Capture the cell that displays the provided text and extract its (X, Y) central coordinate. 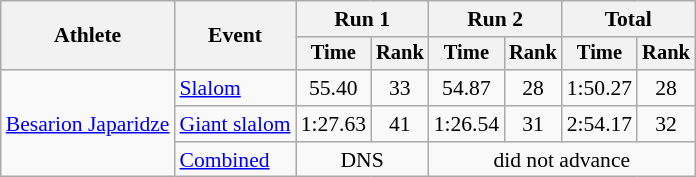
Event (236, 36)
41 (400, 124)
33 (400, 88)
1:50.27 (600, 88)
55.40 (334, 88)
54.87 (466, 88)
Total (628, 19)
31 (533, 124)
Run 1 (362, 19)
2:54.17 (600, 124)
Run 2 (496, 19)
Giant slalom (236, 124)
32 (666, 124)
1:27.63 (334, 124)
Besarion Japaridze (88, 124)
Athlete (88, 36)
Slalom (236, 88)
1:26.54 (466, 124)
